Capture the cell that displays the provided text and extract its (x, y) central coordinate. 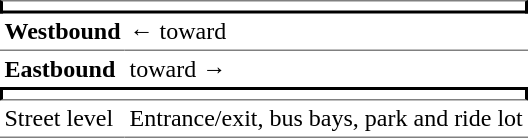
Westbound (62, 33)
Entrance/exit, bus bays, park and ride lot (326, 119)
Eastbound (62, 69)
← toward (326, 33)
toward → (326, 69)
Street level (62, 119)
